Capture the cell that displays the provided text and extract its [x, y] central coordinate. 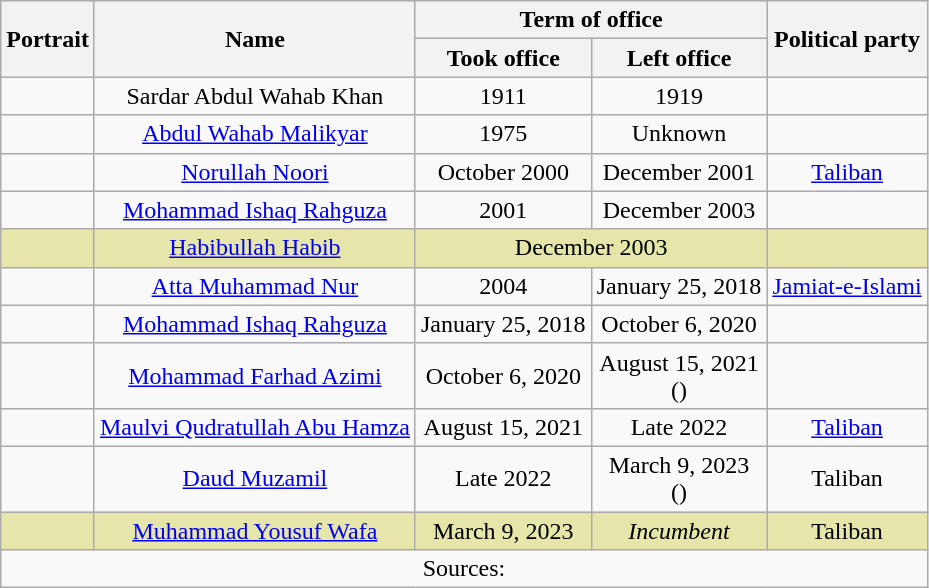
1975 [503, 134]
2004 [503, 286]
March 9, 2023 [503, 531]
Daud Muzamil [254, 478]
August 15, 2021 [503, 427]
Incumbent [679, 531]
1911 [503, 96]
Norullah Noori [254, 172]
March 9, 2023() [679, 478]
Sources: [464, 569]
Sardar Abdul Wahab Khan [254, 96]
Habibullah Habib [254, 248]
Muhammad Yousuf Wafa [254, 531]
Portrait [48, 39]
Maulvi Qudratullah Abu Hamza [254, 427]
Mohammad Farhad Azimi [254, 376]
2001 [503, 210]
Political party [847, 39]
Term of office [590, 20]
Unknown [679, 134]
Took office [503, 58]
1919 [679, 96]
December 2001 [679, 172]
Abdul Wahab Malikyar [254, 134]
Name [254, 39]
Jamiat-e-Islami [847, 286]
Left office [679, 58]
October 2000 [503, 172]
Atta Muhammad Nur [254, 286]
August 15, 2021() [679, 376]
